Output the (X, Y) coordinate of the center of the cell containing the given text.  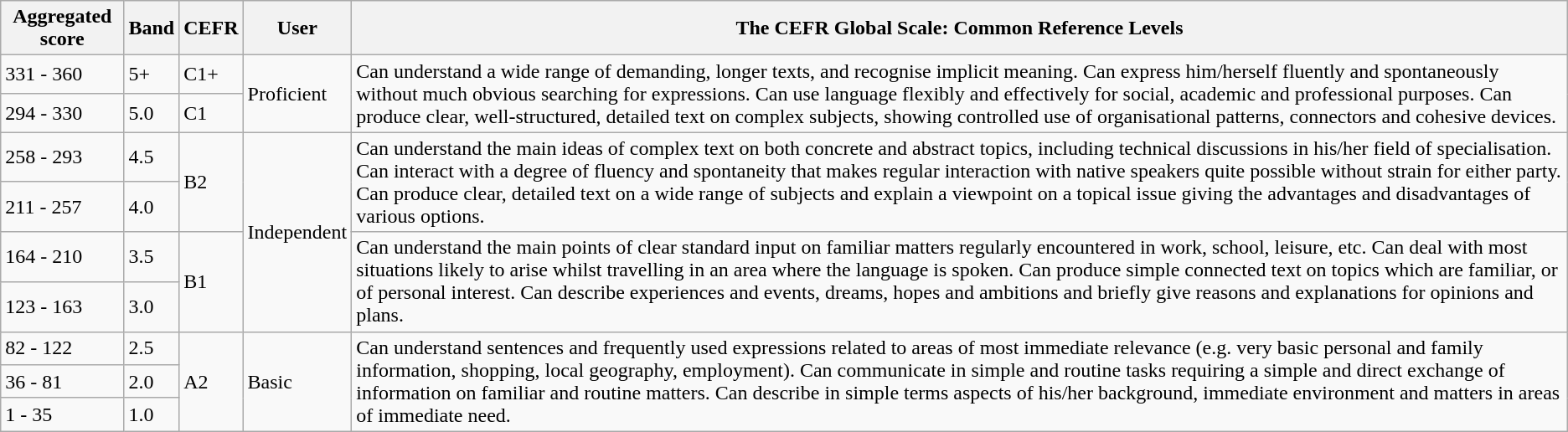
A2 (211, 382)
Aggregated score (62, 28)
The CEFR Global Scale: Common Reference Levels (960, 28)
4.0 (152, 207)
1 - 35 (62, 414)
Basic (297, 382)
C1 (211, 113)
82 - 122 (62, 348)
36 - 81 (62, 382)
User (297, 28)
3.0 (152, 306)
3.5 (152, 257)
Proficient (297, 94)
Independent (297, 232)
B2 (211, 183)
CEFR (211, 28)
123 - 163 (62, 306)
294 - 330 (62, 113)
2.5 (152, 348)
211 - 257 (62, 207)
2.0 (152, 382)
B1 (211, 281)
258 - 293 (62, 157)
C1+ (211, 75)
5.0 (152, 113)
1.0 (152, 414)
331 - 360 (62, 75)
Band (152, 28)
164 - 210 (62, 257)
5+ (152, 75)
4.5 (152, 157)
